Detect which cell encompasses the target text, then output its (X, Y) center coordinate. 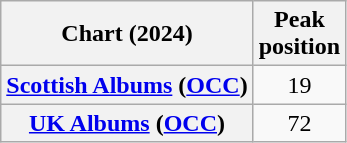
Chart (2024) (127, 34)
Scottish Albums (OCC) (127, 85)
19 (299, 85)
UK Albums (OCC) (127, 123)
Peakposition (299, 34)
72 (299, 123)
